Detect which cell encompasses the target text, then output its (x, y) center coordinate. 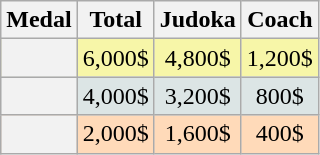
400$ (280, 134)
Medal (39, 20)
2,000$ (116, 134)
4,800$ (198, 58)
1,200$ (280, 58)
3,200$ (198, 96)
Coach (280, 20)
800$ (280, 96)
6,000$ (116, 58)
Judoka (198, 20)
Total (116, 20)
1,600$ (198, 134)
4,000$ (116, 96)
